Provide the [x, y] coordinate of the cell's center where the given text is located.  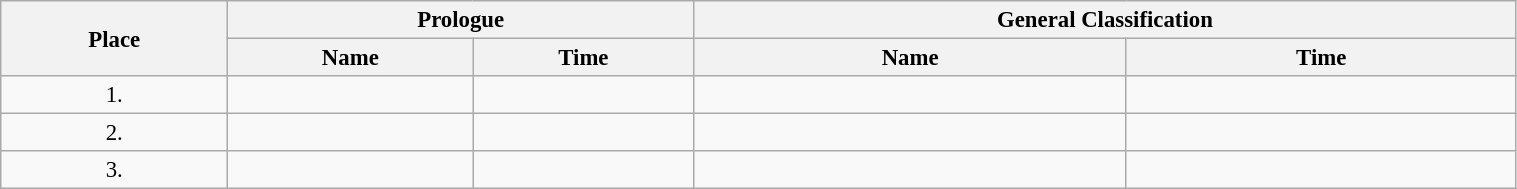
3. [114, 170]
1. [114, 95]
General Classification [1105, 20]
2. [114, 133]
Place [114, 38]
Prologue [461, 20]
